Capture the cell that displays the provided text and extract its [X, Y] central coordinate. 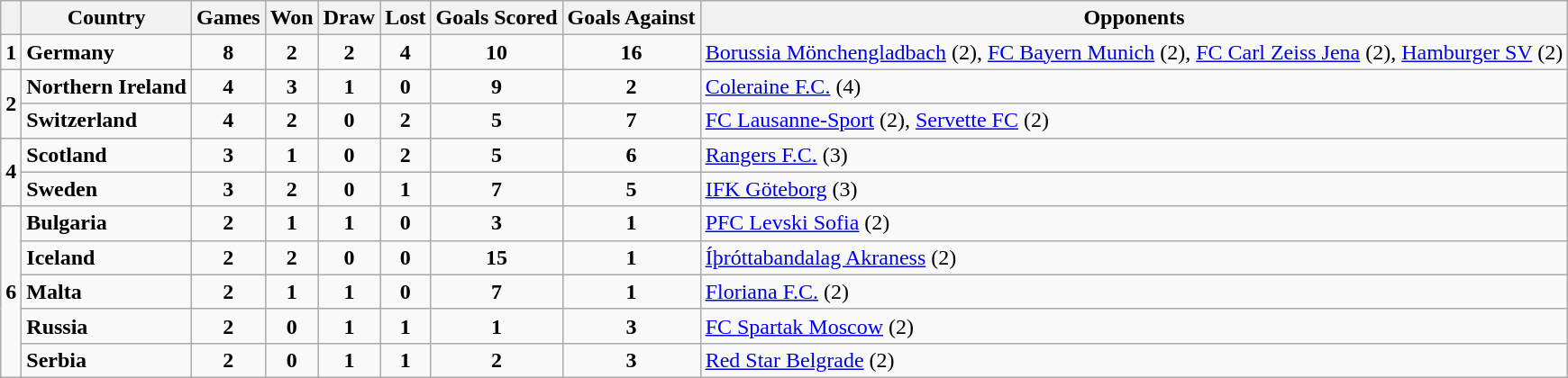
Malta [106, 292]
Bulgaria [106, 223]
Germany [106, 52]
15 [497, 257]
Borussia Mönchengladbach (2), FC Bayern Munich (2), FC Carl Zeiss Jena (2), Hamburger SV (2) [1134, 52]
Goals Against [631, 18]
Switzerland [106, 121]
Northern Ireland [106, 86]
8 [228, 52]
16 [631, 52]
Floriana F.C. (2) [1134, 292]
Rangers F.C. (3) [1134, 155]
IFK Göteborg (3) [1134, 189]
Iceland [106, 257]
Coleraine F.C. (4) [1134, 86]
9 [497, 86]
10 [497, 52]
Russia [106, 326]
Lost [406, 18]
Goals Scored [497, 18]
Won [292, 18]
Sweden [106, 189]
Red Star Belgrade (2) [1134, 360]
Opponents [1134, 18]
Íþróttabandalag Akraness (2) [1134, 257]
Country [106, 18]
FC Lausanne-Sport (2), Servette FC (2) [1134, 121]
Games [228, 18]
Scotland [106, 155]
FC Spartak Moscow (2) [1134, 326]
Serbia [106, 360]
PFC Levski Sofia (2) [1134, 223]
Draw [349, 18]
